From the cell containing the given text, extract its center point as (X, Y) coordinate. 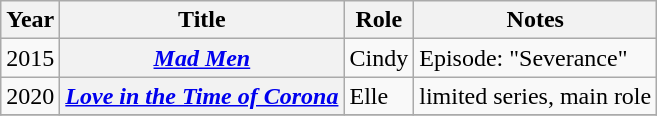
limited series, main role (536, 96)
Love in the Time of Corona (202, 96)
2015 (30, 58)
Title (202, 20)
2020 (30, 96)
Elle (379, 96)
Role (379, 20)
Notes (536, 20)
Year (30, 20)
Cindy (379, 58)
Mad Men (202, 58)
Episode: "Severance" (536, 58)
